Return the [X, Y] coordinate for the center point of the cell that contains the specified text.  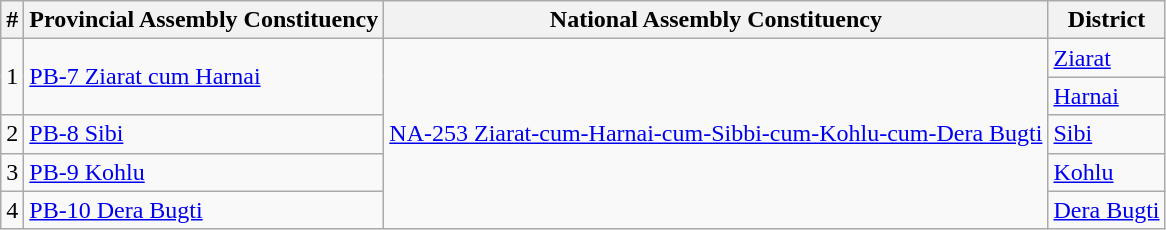
Ziarat [1106, 58]
4 [12, 210]
Dera Bugti [1106, 210]
2 [12, 134]
Kohlu [1106, 172]
District [1106, 20]
# [12, 20]
PB-8 Sibi [204, 134]
Sibi [1106, 134]
Provincial Assembly Constituency [204, 20]
PB-10 Dera Bugti [204, 210]
National Assembly Constituency [716, 20]
PB-9 Kohlu [204, 172]
NA-253 Ziarat-cum-Harnai-cum-Sibbi-cum-Kohlu-cum-Dera Bugti [716, 134]
1 [12, 77]
3 [12, 172]
Harnai [1106, 96]
PB-7 Ziarat cum Harnai [204, 77]
